Extract the [x, y] coordinate from the center of the cell holding the provided text.  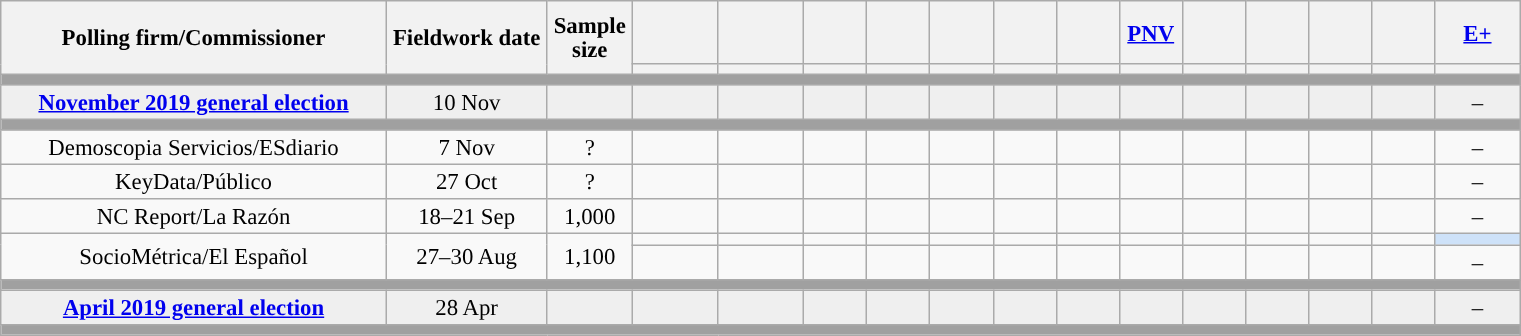
10 Nov [466, 102]
27–30 Aug [466, 256]
1,000 [590, 218]
E+ [1478, 32]
Demoscopia Servicios/ESdiario [194, 148]
PNV [1150, 32]
18–21 Sep [466, 218]
Sample size [590, 38]
NC Report/La Razón [194, 218]
28 Apr [466, 308]
7 Nov [466, 148]
November 2019 general election [194, 102]
27 Oct [466, 182]
Fieldwork date [466, 38]
1,100 [590, 256]
SocioMétrica/El Español [194, 256]
April 2019 general election [194, 308]
Polling firm/Commissioner [194, 38]
KeyData/Público [194, 182]
